Identify which cell holds the provided text, then report its (x, y) central coordinate. 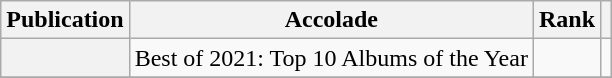
Best of 2021: Top 10 Albums of the Year (331, 58)
Rank (566, 20)
Publication (65, 20)
Accolade (331, 20)
